Locate the cell with the specified text and output its [X, Y] center coordinate. 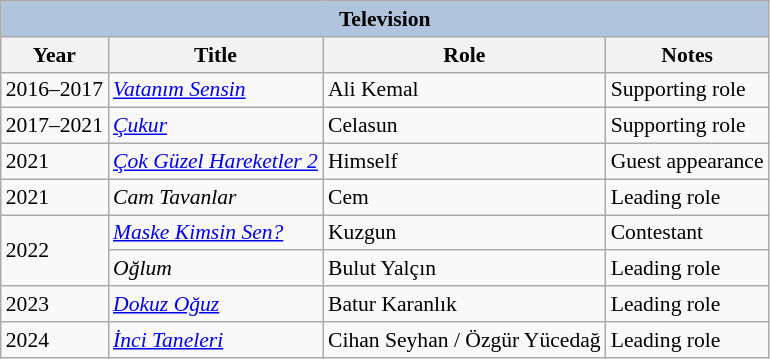
Cam Tavanlar [216, 197]
Celasun [464, 126]
Bulut Yalçın [464, 269]
Çukur [216, 126]
Television [385, 19]
Year [54, 55]
2017–2021 [54, 126]
Notes [688, 55]
Role [464, 55]
Title [216, 55]
Cem [464, 197]
Çok Güzel Hareketler 2 [216, 162]
İnci Taneleri [216, 340]
Ali Kemal [464, 90]
Contestant [688, 233]
Batur Karanlık [464, 304]
Guest appearance [688, 162]
Kuzgun [464, 233]
Himself [464, 162]
2022 [54, 250]
Maske Kimsin Sen? [216, 233]
Dokuz Oğuz [216, 304]
Vatanım Sensin [216, 90]
2016–2017 [54, 90]
2024 [54, 340]
2023 [54, 304]
Oğlum [216, 269]
Cihan Seyhan / Özgür Yücedağ [464, 340]
